Return the [X, Y] coordinate for the center point of the cell that contains the specified text.  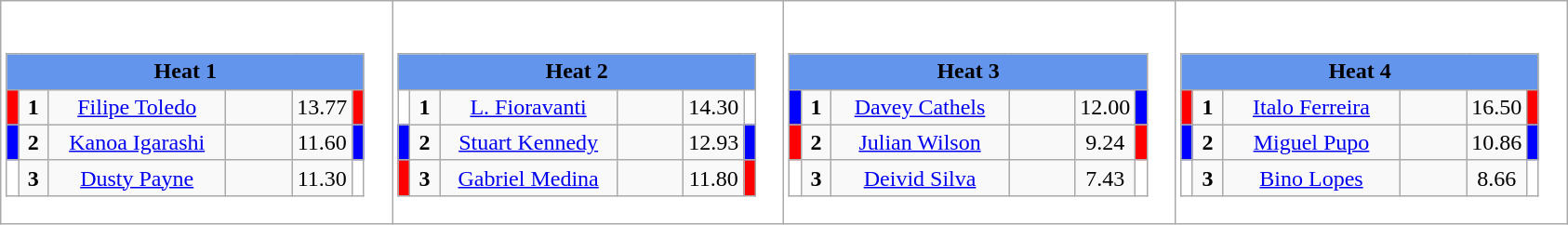
12.00 [1105, 107]
Dusty Payne [138, 178]
Heat 1 [185, 72]
Deivid Silva [921, 178]
9.24 [1105, 142]
Heat 3 [968, 72]
L. Fioravanti [528, 107]
Kanoa Igarashi [138, 142]
Italo Ferreira [1311, 107]
Julian Wilson [921, 142]
Miguel Pupo [1311, 142]
Heat 4 1 Italo Ferreira 16.50 2 Miguel Pupo 10.86 3 Bino Lopes 8.66 [1371, 112]
11.30 [322, 178]
Gabriel Medina [528, 178]
14.30 [714, 107]
10.86 [1497, 142]
Stuart Kennedy [528, 142]
Heat 3 1 Davey Cathels 12.00 2 Julian Wilson 9.24 3 Deivid Silva 7.43 [980, 112]
Heat 1 1 Filipe Toledo 13.77 2 Kanoa Igarashi 11.60 3 Dusty Payne 11.30 [197, 112]
Filipe Toledo [138, 107]
11.80 [714, 178]
16.50 [1497, 107]
8.66 [1497, 178]
12.93 [714, 142]
7.43 [1105, 178]
11.60 [322, 142]
Heat 2 [577, 72]
Heat 4 [1360, 72]
Bino Lopes [1311, 178]
13.77 [322, 107]
Davey Cathels [921, 107]
Heat 2 1 L. Fioravanti 14.30 2 Stuart Kennedy 12.93 3 Gabriel Medina 11.80 [588, 112]
